Find where the given text appears and provide that cell's center as [X, Y] coordinate. 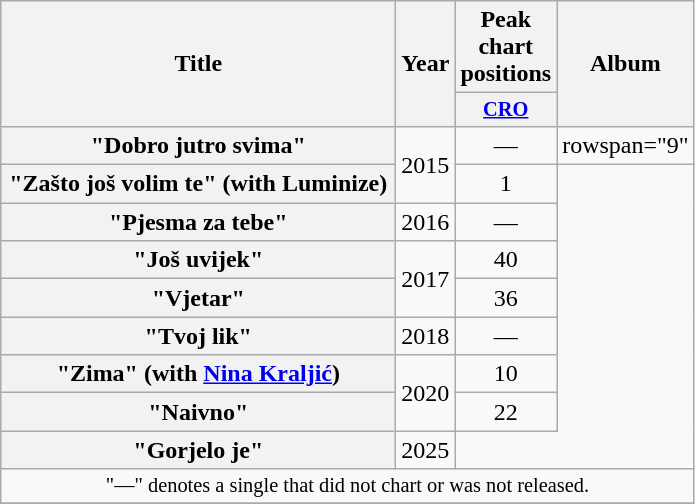
2018 [426, 336]
Peak chart positions [506, 47]
"—" denotes a single that did not chart or was not released. [348, 486]
rowspan="9" [626, 145]
"Vjetar" [198, 298]
2016 [426, 222]
"Zašto još volim te" (with Luminize) [198, 184]
1 [506, 184]
"Tvoj lik" [198, 336]
CRO [506, 110]
"Još uvijek" [198, 260]
2017 [426, 279]
2015 [426, 164]
"Zima" (with Nina Kraljić) [198, 374]
36 [506, 298]
10 [506, 374]
2025 [426, 450]
"Pjesma za tebe" [198, 222]
"Gorjelo je" [198, 450]
Album [626, 64]
40 [506, 260]
Title [198, 64]
"Dobro jutro svima" [198, 145]
Year [426, 64]
"Naivno" [198, 412]
2020 [426, 393]
22 [506, 412]
